Locate the cell with the specified text and output its (X, Y) center coordinate. 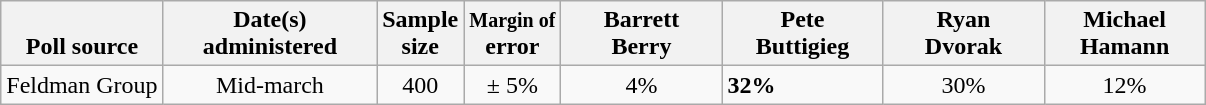
± 5% (512, 85)
Date(s)administered (270, 34)
400 (420, 85)
4% (642, 85)
BarrettBerry (642, 34)
Margin oferror (512, 34)
Samplesize (420, 34)
MichaelHamann (1124, 34)
30% (964, 85)
32% (802, 85)
Mid-march (270, 85)
RyanDvorak (964, 34)
PeteButtigieg (802, 34)
Feldman Group (82, 85)
12% (1124, 85)
Poll source (82, 34)
